Return the (x, y) coordinate for the center point of the cell that contains the specified text.  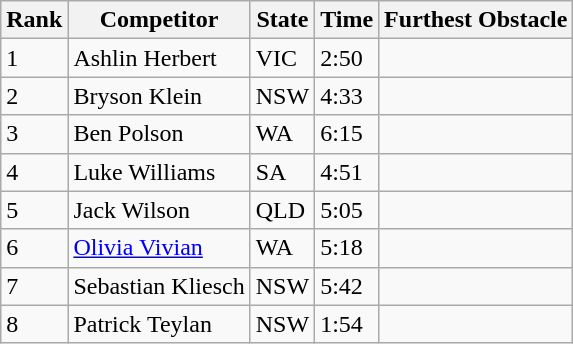
7 (34, 286)
Furthest Obstacle (476, 20)
QLD (282, 210)
2 (34, 96)
Patrick Teylan (159, 324)
SA (282, 172)
5 (34, 210)
Competitor (159, 20)
5:42 (347, 286)
4:51 (347, 172)
State (282, 20)
3 (34, 134)
Sebastian Kliesch (159, 286)
Ashlin Herbert (159, 58)
Rank (34, 20)
Time (347, 20)
2:50 (347, 58)
6 (34, 248)
1 (34, 58)
Jack Wilson (159, 210)
Bryson Klein (159, 96)
4 (34, 172)
6:15 (347, 134)
4:33 (347, 96)
Luke Williams (159, 172)
Ben Polson (159, 134)
1:54 (347, 324)
8 (34, 324)
Olivia Vivian (159, 248)
5:05 (347, 210)
VIC (282, 58)
5:18 (347, 248)
